Determine the [x, y] coordinate at the center of the cell enclosing the given text.  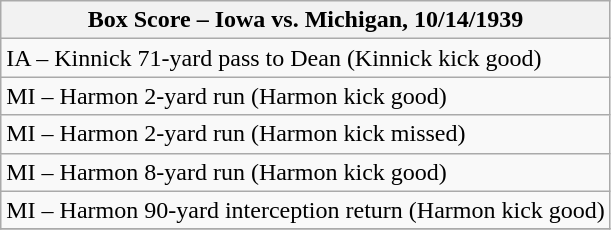
Box Score – Iowa vs. Michigan, 10/14/1939 [306, 20]
MI – Harmon 2-yard run (Harmon kick missed) [306, 134]
MI – Harmon 2-yard run (Harmon kick good) [306, 96]
MI – Harmon 90-yard interception return (Harmon kick good) [306, 210]
MI – Harmon 8-yard run (Harmon kick good) [306, 172]
IA – Kinnick 71-yard pass to Dean (Kinnick kick good) [306, 58]
